Output the [x, y] coordinate of the center of the cell containing the given text.  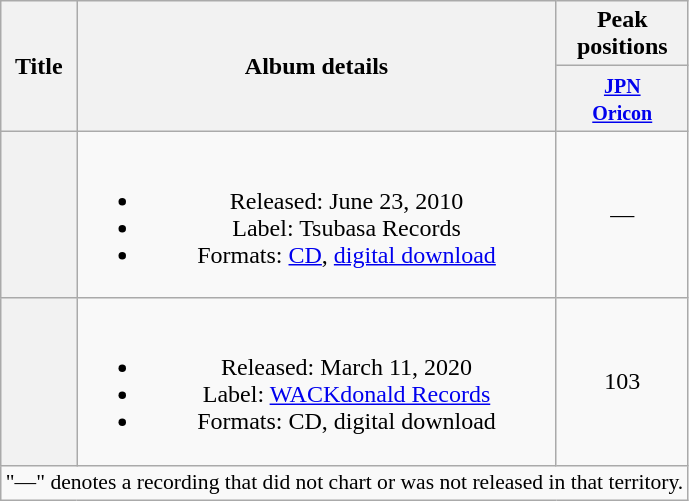
— [622, 214]
103 [622, 382]
Title [39, 66]
"—" denotes a recording that did not chart or was not released in that territory. [345, 483]
JPNOricon [622, 98]
Peak positions [622, 34]
Album details [317, 66]
Released: March 11, 2020Label: WACKdonald RecordsFormats: CD, digital download [317, 382]
Released: June 23, 2010Label: Tsubasa RecordsFormats: CD, digital download [317, 214]
